Determine the [x, y] coordinate at the center of the cell enclosing the given text.  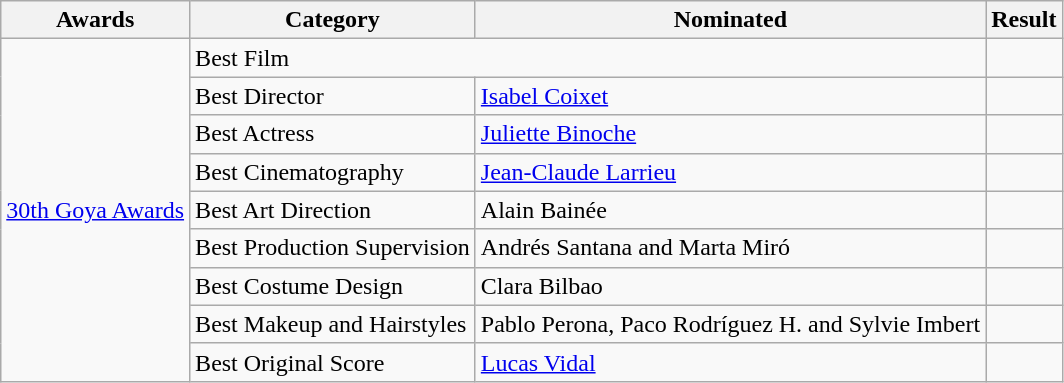
Category [333, 20]
Andrés Santana and Marta Miró [730, 248]
Best Production Supervision [333, 248]
Jean-Claude Larrieu [730, 172]
30th Goya Awards [96, 210]
Lucas Vidal [730, 362]
Result [1024, 20]
Awards [96, 20]
Best Costume Design [333, 286]
Best Film [588, 58]
Alain Bainée [730, 210]
Isabel Coixet [730, 96]
Best Actress [333, 134]
Best Director [333, 96]
Best Makeup and Hairstyles [333, 324]
Juliette Binoche [730, 134]
Pablo Perona, Paco Rodríguez H. and Sylvie Imbert [730, 324]
Nominated [730, 20]
Best Original Score [333, 362]
Best Art Direction [333, 210]
Best Cinematography [333, 172]
Clara Bilbao [730, 286]
